Find where the given text appears and provide that cell's center as (x, y) coordinate. 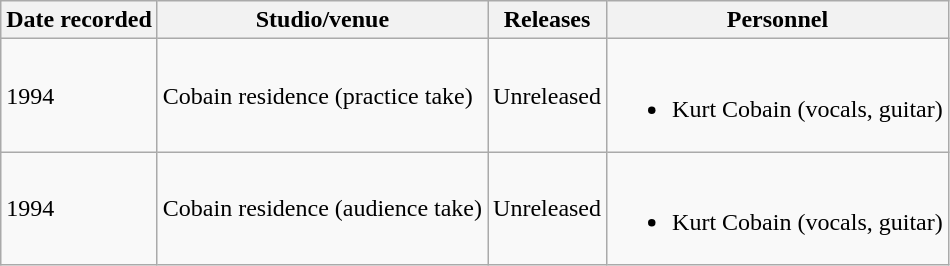
Studio/venue (322, 20)
Cobain residence (audience take) (322, 208)
Cobain residence (practice take) (322, 96)
Date recorded (80, 20)
Personnel (778, 20)
Releases (548, 20)
